Search for the cell housing the specified text and yield its [x, y] center coordinate. 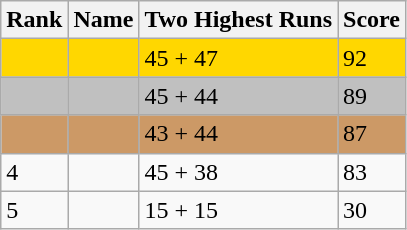
87 [372, 134]
43 + 44 [238, 134]
Score [372, 20]
Name [104, 20]
45 + 44 [238, 96]
Rank [34, 20]
30 [372, 210]
83 [372, 172]
45 + 47 [238, 58]
92 [372, 58]
15 + 15 [238, 210]
45 + 38 [238, 172]
Two Highest Runs [238, 20]
89 [372, 96]
4 [34, 172]
5 [34, 210]
